Capture the cell that displays the provided text and extract its [x, y] central coordinate. 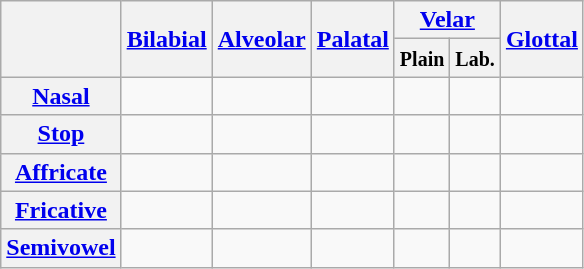
Glottal [542, 39]
Alveolar [262, 39]
Lab. [476, 58]
Affricate [61, 172]
Palatal [352, 39]
Stop [61, 134]
Bilabial [166, 39]
Fricative [61, 210]
Semivowel [61, 248]
Nasal [61, 96]
Plain [422, 58]
Velar [447, 20]
